From the cell containing the given text, extract its center point as (X, Y) coordinate. 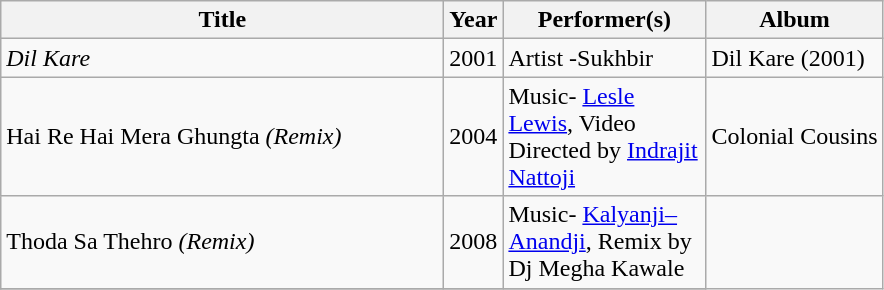
Artist -Sukhbir (604, 58)
Hai Re Hai Mera Ghungta (Remix) (222, 136)
2001 (474, 58)
Music- Kalyanji–Anandji, Remix by Dj Megha Kawale (604, 242)
2008 (474, 242)
Thoda Sa Thehro (Remix) (222, 242)
Title (222, 20)
2004 (474, 136)
Performer(s) (604, 20)
Dil Kare (222, 58)
Year (474, 20)
Dil Kare (2001) (794, 58)
Colonial Cousins (794, 136)
Album (794, 20)
Music- Lesle Lewis, Video Directed by Indrajit Nattoji (604, 136)
